Detect which cell encompasses the target text, then output its (x, y) center coordinate. 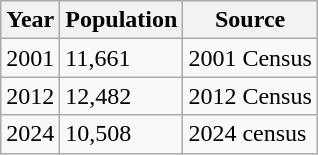
Source (250, 20)
Year (30, 20)
12,482 (122, 96)
2012 (30, 96)
2024 (30, 134)
11,661 (122, 58)
2024 census (250, 134)
2001 (30, 58)
2012 Census (250, 96)
2001 Census (250, 58)
10,508 (122, 134)
Population (122, 20)
